Provide the [x, y] coordinate of the cell's center where the given text is located.  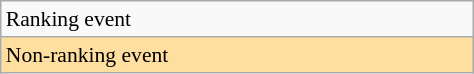
Non-ranking event [237, 55]
Ranking event [237, 19]
